Search for the cell housing the specified text and yield its (X, Y) center coordinate. 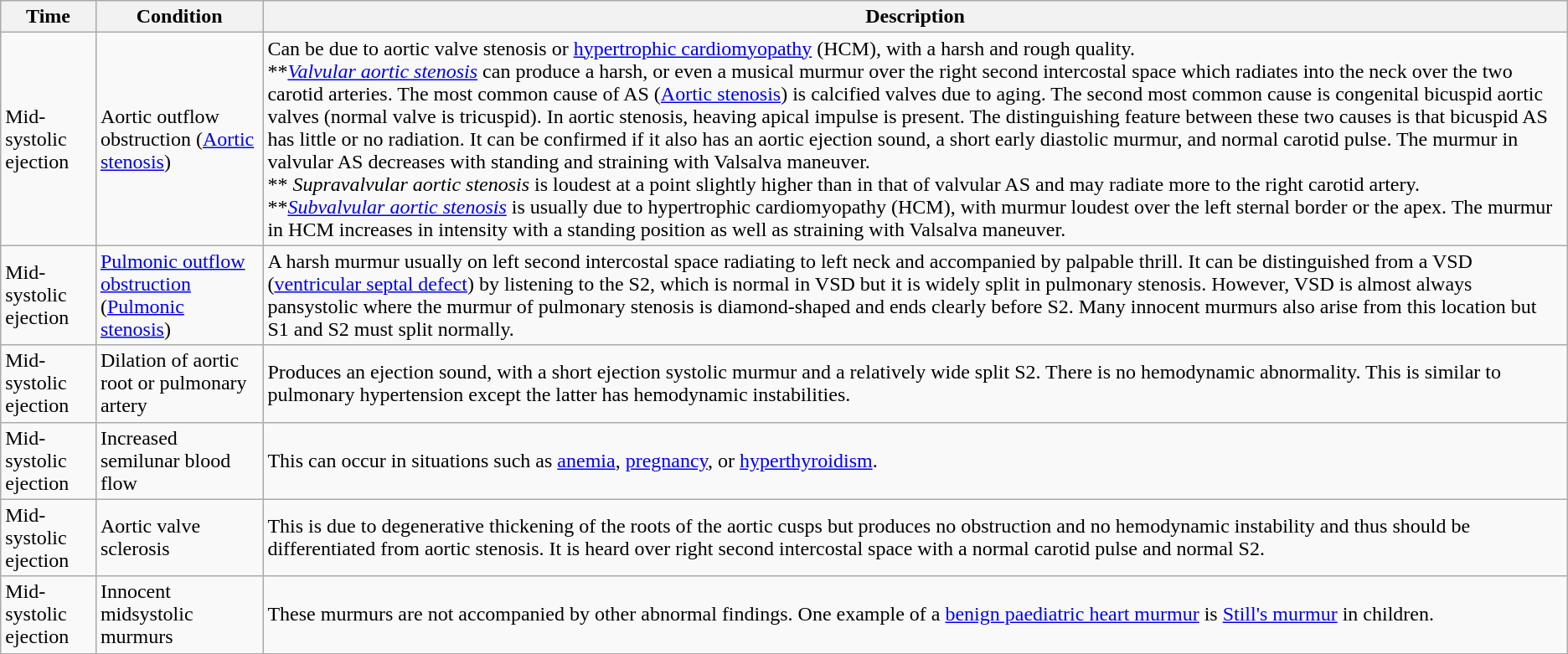
Time (49, 17)
These murmurs are not accompanied by other abnormal findings. One example of a benign paediatric heart murmur is Still's murmur in children. (915, 615)
Aortic outflow obstruction (Aortic stenosis) (179, 139)
This can occur in situations such as anemia, pregnancy, or hyperthyroidism. (915, 461)
Innocent midsystolic murmurs (179, 615)
Description (915, 17)
Dilation of aortic root or pulmonary artery (179, 384)
Aortic valve sclerosis (179, 538)
Condition (179, 17)
Increased semilunar blood flow (179, 461)
Pulmonic outflow obstruction (Pulmonic stenosis) (179, 295)
